Pinpoint the cell where the given text exists, returning its [x, y] midpoint coordinate. 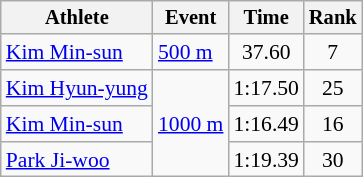
Athlete [77, 18]
1000 m [190, 124]
7 [333, 53]
500 m [190, 53]
1:16.49 [266, 124]
Kim Hyun-yung [77, 88]
Event [190, 18]
37.60 [266, 53]
Rank [333, 18]
16 [333, 124]
Time [266, 18]
25 [333, 88]
1:17.50 [266, 88]
